Return (X, Y) of the center of cell containing provided text 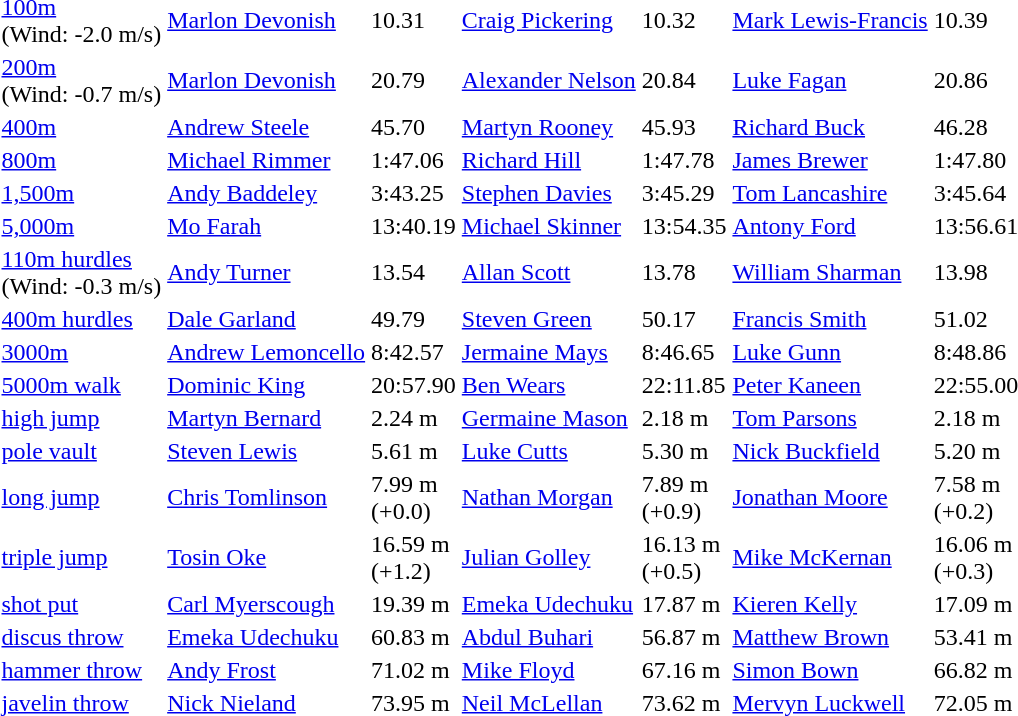
16.59 m(+1.2) (414, 558)
Simon Bown (830, 670)
1:47.78 (684, 160)
800m (82, 160)
Andy Baddeley (266, 193)
Matthew Brown (830, 637)
Jonathan Moore (830, 498)
Steven Green (548, 319)
pole vault (82, 451)
1:47.06 (414, 160)
Julian Golley (548, 558)
Mike McKernan (830, 558)
3:43.25 (414, 193)
8:46.65 (684, 352)
5000m walk (82, 385)
45.70 (414, 127)
discus throw (82, 637)
400m (82, 127)
3:45.29 (684, 193)
Michael Skinner (548, 226)
13.78 (684, 272)
high jump (82, 418)
Mike Floyd (548, 670)
19.39 m (414, 604)
Tom Lancashire (830, 193)
56.87 m (684, 637)
Jermaine Mays (548, 352)
James Brewer (830, 160)
Alexander Nelson (548, 80)
Nick Buckfield (830, 451)
2.18 m (684, 418)
Andy Frost (266, 670)
Dominic King (266, 385)
Peter Kaneen (830, 385)
Luke Fagan (830, 80)
Andrew Lemoncello (266, 352)
Martyn Bernard (266, 418)
Chris Tomlinson (266, 498)
8:42.57 (414, 352)
5.30 m (684, 451)
Francis Smith (830, 319)
49.79 (414, 319)
17.87 m (684, 604)
Steven Lewis (266, 451)
Carl Myerscough (266, 604)
Abdul Buhari (548, 637)
13:40.19 (414, 226)
13.54 (414, 272)
Marlon Devonish (266, 80)
triple jump (82, 558)
200m(Wind: -0.7 m/s) (82, 80)
20:57.90 (414, 385)
Antony Ford (830, 226)
Stephen Davies (548, 193)
Mo Farah (266, 226)
Martyn Rooney (548, 127)
7.99 m(+0.0) (414, 498)
2.24 m (414, 418)
22:11.85 (684, 385)
Michael Rimmer (266, 160)
Luke Gunn (830, 352)
Dale Garland (266, 319)
45.93 (684, 127)
400m hurdles (82, 319)
shot put (82, 604)
67.16 m (684, 670)
William Sharman (830, 272)
7.89 m(+0.9) (684, 498)
Tosin Oke (266, 558)
Kieren Kelly (830, 604)
Ben Wears (548, 385)
Nathan Morgan (548, 498)
50.17 (684, 319)
Allan Scott (548, 272)
13:54.35 (684, 226)
Luke Cutts (548, 451)
Richard Buck (830, 127)
5,000m (82, 226)
60.83 m (414, 637)
Richard Hill (548, 160)
Andy Turner (266, 272)
1,500m (82, 193)
Tom Parsons (830, 418)
5.61 m (414, 451)
Andrew Steele (266, 127)
3000m (82, 352)
20.79 (414, 80)
20.84 (684, 80)
16.13 m(+0.5) (684, 558)
71.02 m (414, 670)
long jump (82, 498)
hammer throw (82, 670)
110m hurdles(Wind: -0.3 m/s) (82, 272)
Germaine Mason (548, 418)
